Capture the cell that displays the provided text and extract its (x, y) central coordinate. 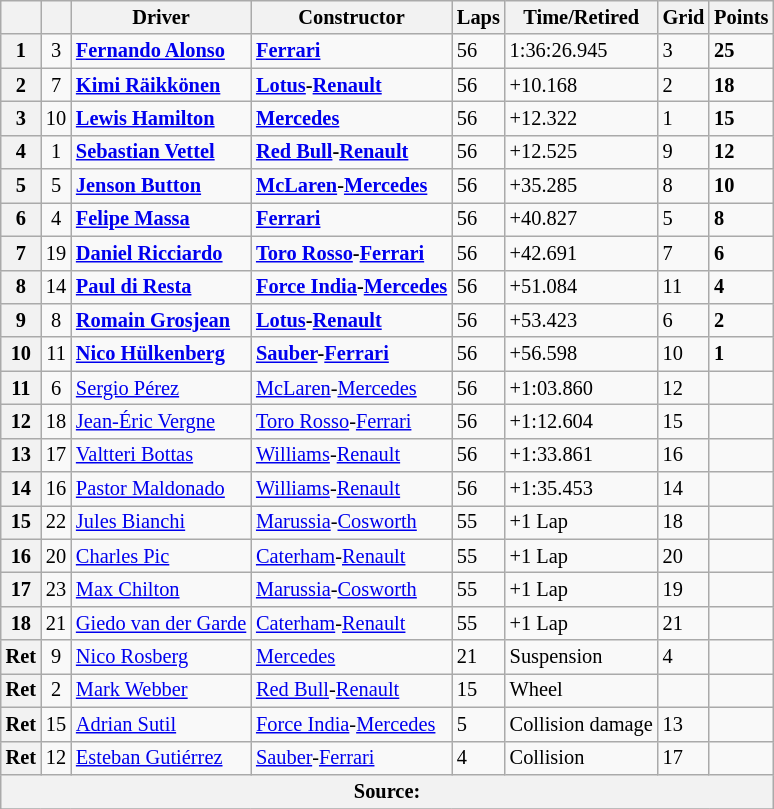
Collision damage (582, 724)
Jules Bianchi (161, 522)
Pastor Maldonado (161, 489)
Charles Pic (161, 556)
Suspension (582, 657)
Giedo van der Garde (161, 623)
+1:03.860 (582, 388)
22 (56, 522)
+1:12.604 (582, 421)
Laps (478, 17)
Jenson Button (161, 186)
Sebastian Vettel (161, 152)
+35.285 (582, 186)
Grid (684, 17)
Driver (161, 17)
+10.168 (582, 85)
+12.322 (582, 118)
Fernando Alonso (161, 51)
Wheel (582, 690)
Jean-Éric Vergne (161, 421)
Mark Webber (161, 690)
Nico Rosberg (161, 657)
+51.084 (582, 287)
23 (56, 589)
Paul di Resta (161, 287)
+1:33.861 (582, 455)
+1:35.453 (582, 489)
25 (741, 51)
Collision (582, 758)
Daniel Ricciardo (161, 253)
Valtteri Bottas (161, 455)
+12.525 (582, 152)
Kimi Räikkönen (161, 85)
Max Chilton (161, 589)
Adrian Sutil (161, 724)
Romain Grosjean (161, 320)
Points (741, 17)
Source: (388, 791)
+42.691 (582, 253)
Lewis Hamilton (161, 118)
Sergio Pérez (161, 388)
+56.598 (582, 354)
Time/Retired (582, 17)
+40.827 (582, 219)
1:36:26.945 (582, 51)
Felipe Massa (161, 219)
Constructor (352, 17)
+53.423 (582, 320)
Nico Hülkenberg (161, 354)
Esteban Gutiérrez (161, 758)
